Find where the given text appears and provide that cell's center as [X, Y] coordinate. 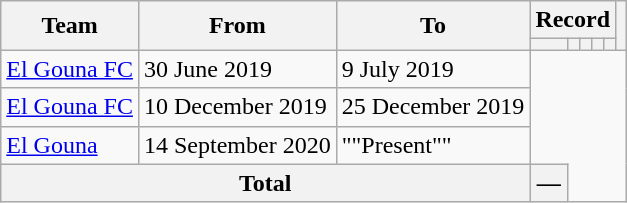
10 December 2019 [237, 107]
Record [573, 20]
25 December 2019 [433, 107]
Team [70, 26]
— [549, 183]
14 September 2020 [237, 145]
""Present"" [433, 145]
From [237, 26]
To [433, 26]
El Gouna [70, 145]
9 July 2019 [433, 69]
30 June 2019 [237, 69]
Total [266, 183]
